Scan for the cell matching the given text and deliver its (x, y) coordinate at center. 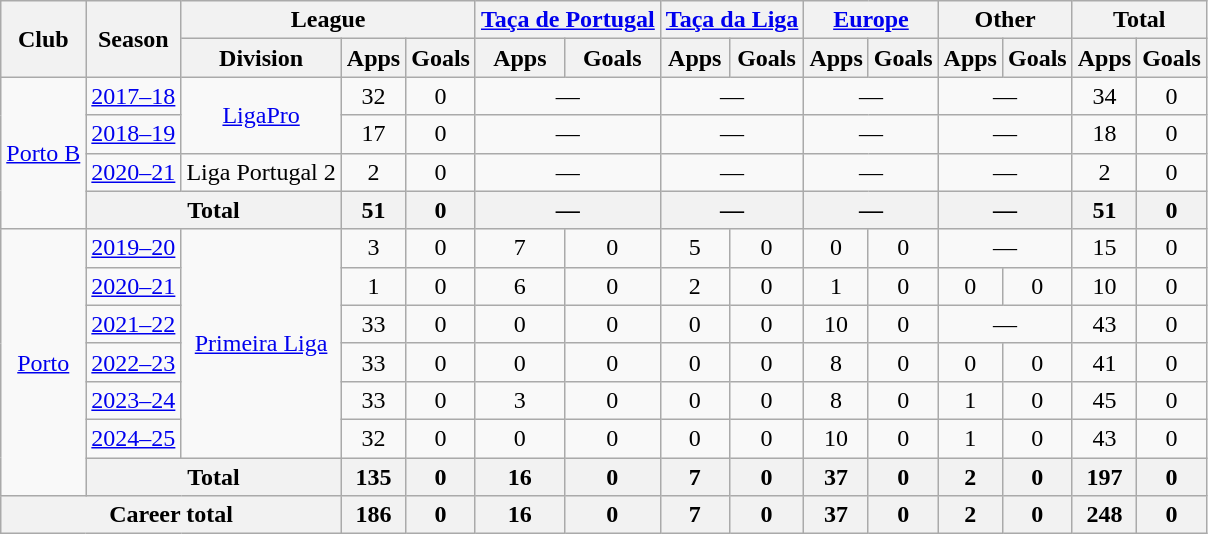
18 (1104, 134)
5 (694, 248)
2023–24 (134, 400)
Porto B (44, 153)
Career total (172, 515)
15 (1104, 248)
Other (1005, 20)
248 (1104, 515)
2017–18 (134, 96)
2018–19 (134, 134)
197 (1104, 477)
League (328, 20)
6 (520, 286)
Club (44, 39)
34 (1104, 96)
2022–23 (134, 362)
2019–20 (134, 248)
135 (373, 477)
17 (373, 134)
Primeira Liga (261, 343)
Taça de Portugal (568, 20)
Europe (871, 20)
Season (134, 39)
Taça da Liga (732, 20)
Liga Portugal 2 (261, 172)
Division (261, 58)
45 (1104, 400)
Porto (44, 362)
2024–25 (134, 438)
LigaPro (261, 115)
41 (1104, 362)
2021–22 (134, 324)
186 (373, 515)
